Find where the given text appears and provide that cell's center as [X, Y] coordinate. 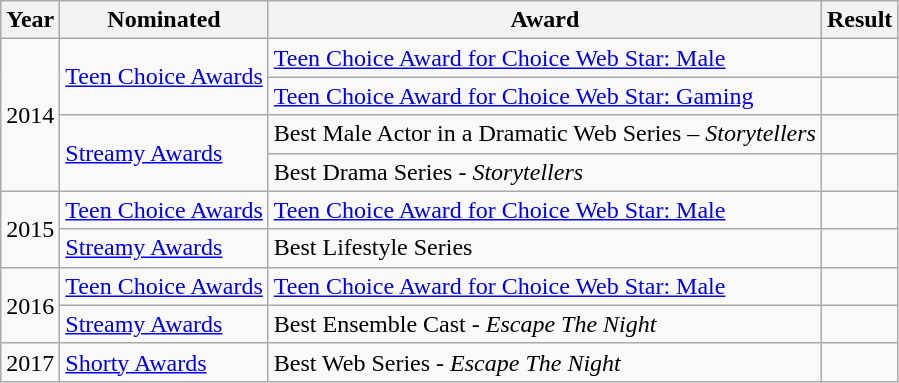
Award [544, 20]
Best Drama Series - Storytellers [544, 172]
Best Lifestyle Series [544, 248]
2016 [30, 305]
Year [30, 20]
2017 [30, 362]
2014 [30, 115]
Nominated [164, 20]
Best Ensemble Cast - Escape The Night [544, 324]
Shorty Awards [164, 362]
Best Web Series - Escape The Night [544, 362]
2015 [30, 229]
Teen Choice Award for Choice Web Star: Gaming [544, 96]
Best Male Actor in a Dramatic Web Series – Storytellers [544, 134]
Result [859, 20]
